Pinpoint the cell where the given text exists, returning its (x, y) midpoint coordinate. 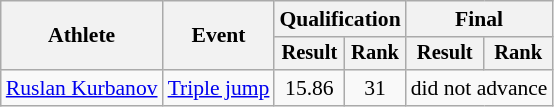
31 (374, 88)
Qualification (340, 19)
Final (480, 19)
did not advance (480, 88)
15.86 (309, 88)
Athlete (82, 36)
Event (219, 36)
Triple jump (219, 88)
Ruslan Kurbanov (82, 88)
